Identify which cell holds the provided text, then report its (x, y) central coordinate. 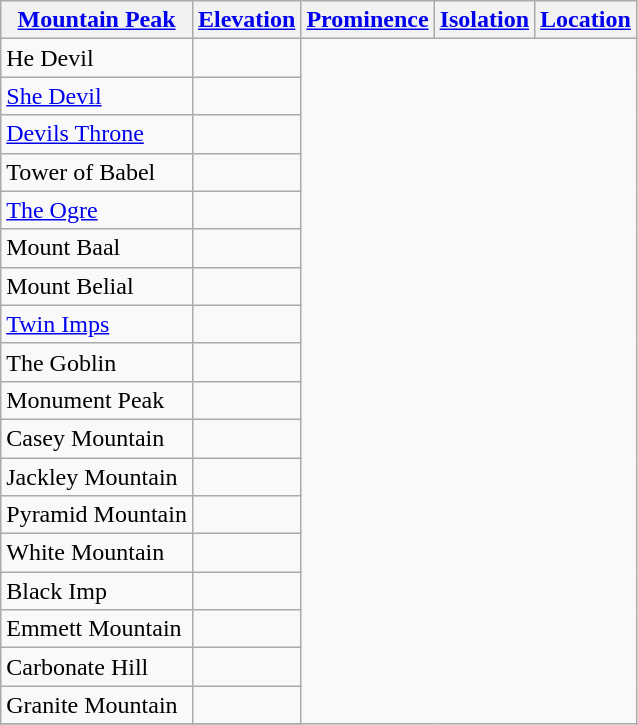
White Mountain (97, 553)
Monument Peak (97, 400)
Emmett Mountain (97, 629)
Prominence (368, 20)
Pyramid Mountain (97, 515)
Location (586, 20)
Mount Baal (97, 248)
The Ogre (97, 210)
Elevation (246, 20)
The Goblin (97, 362)
Black Imp (97, 591)
Isolation (484, 20)
Devils Throne (97, 134)
Casey Mountain (97, 438)
Granite Mountain (97, 705)
Tower of Babel (97, 172)
Twin Imps (97, 324)
She Devil (97, 96)
Mount Belial (97, 286)
Jackley Mountain (97, 477)
He Devil (97, 58)
Mountain Peak (97, 20)
Carbonate Hill (97, 667)
